From the cell containing the given text, extract its center point as [X, Y] coordinate. 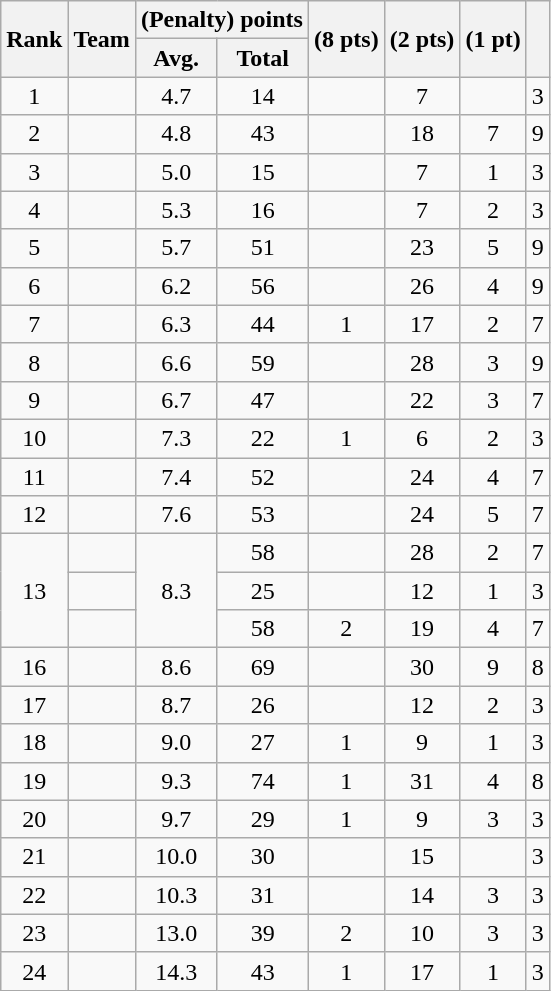
13.0 [176, 933]
9.3 [176, 781]
Total [263, 58]
29 [263, 819]
6.2 [176, 286]
44 [263, 324]
10.0 [176, 857]
8.3 [176, 591]
(Penalty) points [222, 20]
6.3 [176, 324]
13 [34, 591]
47 [263, 400]
20 [34, 819]
8.7 [176, 705]
27 [263, 743]
53 [263, 515]
7.4 [176, 477]
5.0 [176, 172]
74 [263, 781]
56 [263, 286]
(8 pts) [346, 39]
6.6 [176, 362]
14.3 [176, 971]
4.7 [176, 96]
21 [34, 857]
Team [102, 39]
6.7 [176, 400]
39 [263, 933]
69 [263, 667]
52 [263, 477]
9.7 [176, 819]
(1 pt) [493, 39]
(2 pts) [422, 39]
10.3 [176, 895]
5.3 [176, 210]
Avg. [176, 58]
7.3 [176, 438]
7.6 [176, 515]
4.8 [176, 134]
9.0 [176, 743]
51 [263, 248]
Rank [34, 39]
5.7 [176, 248]
8.6 [176, 667]
11 [34, 477]
25 [263, 591]
59 [263, 362]
